From the cell containing the given text, extract its center point as [x, y] coordinate. 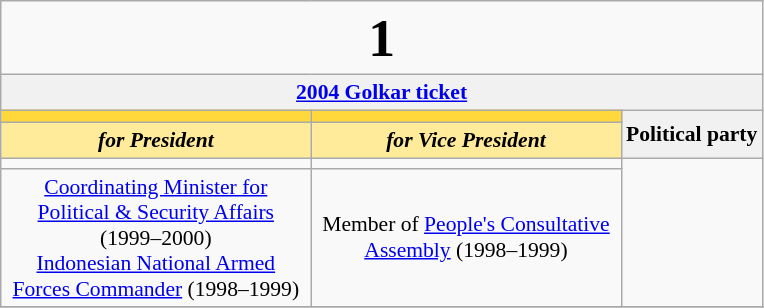
Political party [692, 134]
for President [156, 141]
for Vice President [466, 141]
2004 Golkar ticket [382, 92]
1 [382, 38]
Member of People's Consultative Assembly (1998–1999) [466, 238]
Coordinating Minister for Political & Security Affairs (1999–2000)Indonesian National Armed Forces Commander (1998–1999) [156, 238]
